For the text-containing cell, return its midpoint in (x, y) coordinate format. 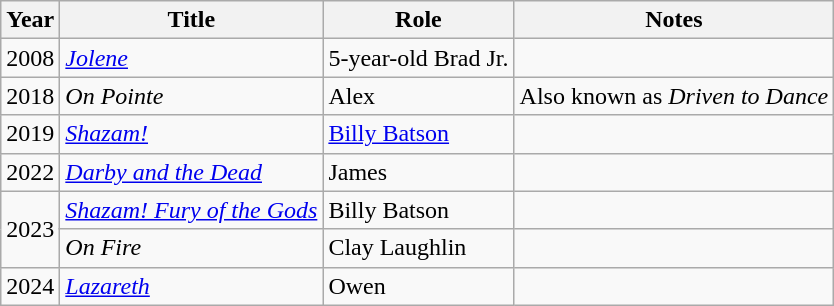
2023 (30, 229)
Shazam! Fury of the Gods (192, 210)
Jolene (192, 58)
2024 (30, 286)
Alex (418, 96)
Year (30, 20)
On Fire (192, 248)
Lazareth (192, 286)
Owen (418, 286)
Shazam! (192, 134)
James (418, 172)
Darby and the Dead (192, 172)
2008 (30, 58)
Notes (674, 20)
On Pointe (192, 96)
2019 (30, 134)
Role (418, 20)
2022 (30, 172)
Also known as Driven to Dance (674, 96)
5-year-old Brad Jr. (418, 58)
Clay Laughlin (418, 248)
Title (192, 20)
2018 (30, 96)
